Return (X, Y) of the center of cell containing provided text 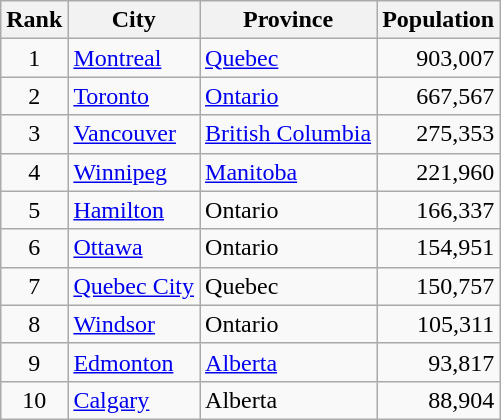
3 (34, 134)
1 (34, 58)
166,337 (438, 210)
Rank (34, 20)
10 (34, 400)
150,757 (438, 286)
903,007 (438, 58)
Manitoba (288, 172)
Population (438, 20)
Hamilton (134, 210)
Province (288, 20)
88,904 (438, 400)
Winnipeg (134, 172)
Edmonton (134, 362)
City (134, 20)
667,567 (438, 96)
Montreal (134, 58)
105,311 (438, 324)
6 (34, 248)
4 (34, 172)
Calgary (134, 400)
2 (34, 96)
154,951 (438, 248)
Vancouver (134, 134)
Ottawa (134, 248)
275,353 (438, 134)
Quebec City (134, 286)
221,960 (438, 172)
British Columbia (288, 134)
8 (34, 324)
Windsor (134, 324)
Toronto (134, 96)
5 (34, 210)
7 (34, 286)
9 (34, 362)
93,817 (438, 362)
